Determine the (x, y) coordinate at the center of the cell enclosing the given text.  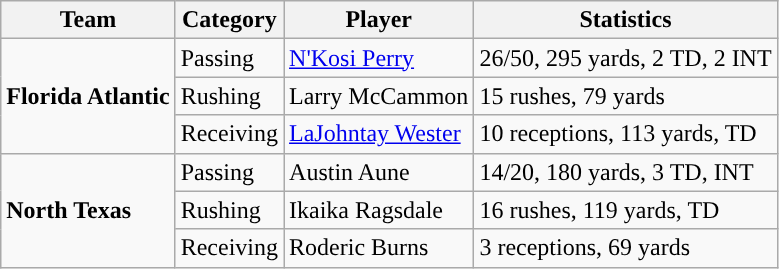
14/20, 180 yards, 3 TD, INT (626, 172)
Category (229, 20)
Ikaika Ragsdale (379, 210)
Player (379, 20)
Team (88, 20)
Roderic Burns (379, 248)
15 rushes, 79 yards (626, 96)
26/50, 295 yards, 2 TD, 2 INT (626, 58)
North Texas (88, 210)
N'Kosi Perry (379, 58)
10 receptions, 113 yards, TD (626, 134)
Austin Aune (379, 172)
Statistics (626, 20)
Larry McCammon (379, 96)
LaJohntay Wester (379, 134)
16 rushes, 119 yards, TD (626, 210)
3 receptions, 69 yards (626, 248)
Florida Atlantic (88, 96)
